Return (x, y) of the center of cell containing provided text 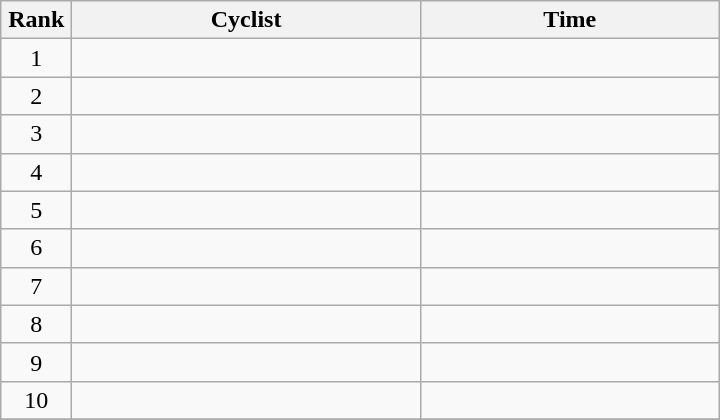
Time (570, 20)
2 (36, 96)
3 (36, 134)
7 (36, 286)
Cyclist (246, 20)
4 (36, 172)
8 (36, 324)
9 (36, 362)
5 (36, 210)
6 (36, 248)
10 (36, 400)
1 (36, 58)
Rank (36, 20)
